From the cell containing the given text, extract its center point as [X, Y] coordinate. 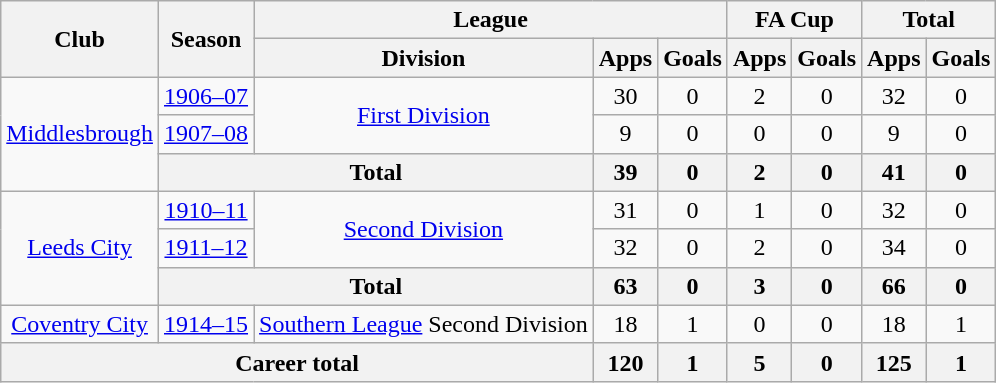
41 [894, 172]
125 [894, 362]
120 [625, 362]
FA Cup [794, 20]
34 [894, 248]
First Division [424, 115]
Second Division [424, 229]
Coventry City [80, 324]
Season [206, 39]
1906–07 [206, 96]
Leeds City [80, 248]
Middlesbrough [80, 134]
31 [625, 210]
39 [625, 172]
League [491, 20]
66 [894, 286]
1914–15 [206, 324]
Division [424, 58]
Club [80, 39]
5 [759, 362]
3 [759, 286]
Southern League Second Division [424, 324]
1910–11 [206, 210]
1907–08 [206, 134]
1911–12 [206, 248]
30 [625, 96]
63 [625, 286]
Career total [297, 362]
